Identify which cell holds the provided text, then report its (x, y) central coordinate. 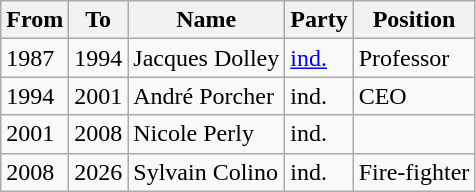
2026 (98, 172)
Position (414, 20)
Fire-fighter (414, 172)
André Porcher (206, 96)
CEO (414, 96)
Jacques Dolley (206, 58)
From (35, 20)
Sylvain Colino (206, 172)
Nicole Perly (206, 134)
Name (206, 20)
To (98, 20)
1987 (35, 58)
Party (319, 20)
Professor (414, 58)
